Find where the given text appears and provide that cell's center as (X, Y) coordinate. 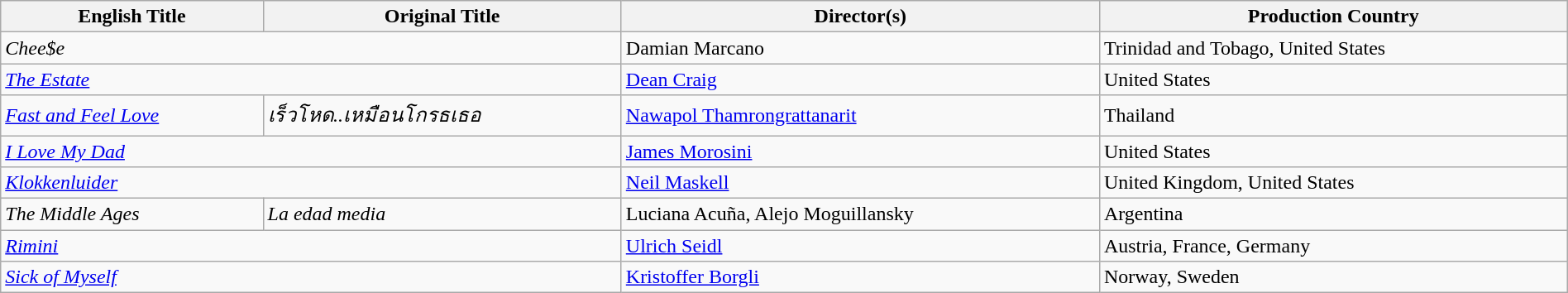
Dean Craig (860, 79)
English Title (132, 17)
I Love My Dad (311, 151)
The Middle Ages (132, 214)
Thailand (1333, 116)
Nawapol Thamrongrattanarit (860, 116)
Director(s) (860, 17)
Chee$e (311, 48)
Kristoffer Borgli (860, 277)
Fast and Feel Love (132, 116)
Ulrich Seidl (860, 246)
Argentina (1333, 214)
Luciana Acuña, Alejo Moguillansky (860, 214)
Original Title (442, 17)
Rimini (311, 246)
Trinidad and Tobago, United States (1333, 48)
Klokkenluider (311, 183)
Norway, Sweden (1333, 277)
La edad media (442, 214)
United Kingdom, United States (1333, 183)
Production Country (1333, 17)
Damian Marcano (860, 48)
James Morosini (860, 151)
เร็วโหด..เหมือนโกรธเธอ (442, 116)
Austria, France, Germany (1333, 246)
Neil Maskell (860, 183)
Sick of Myself (311, 277)
The Estate (311, 79)
